Search for the cell housing the specified text and yield its (X, Y) center coordinate. 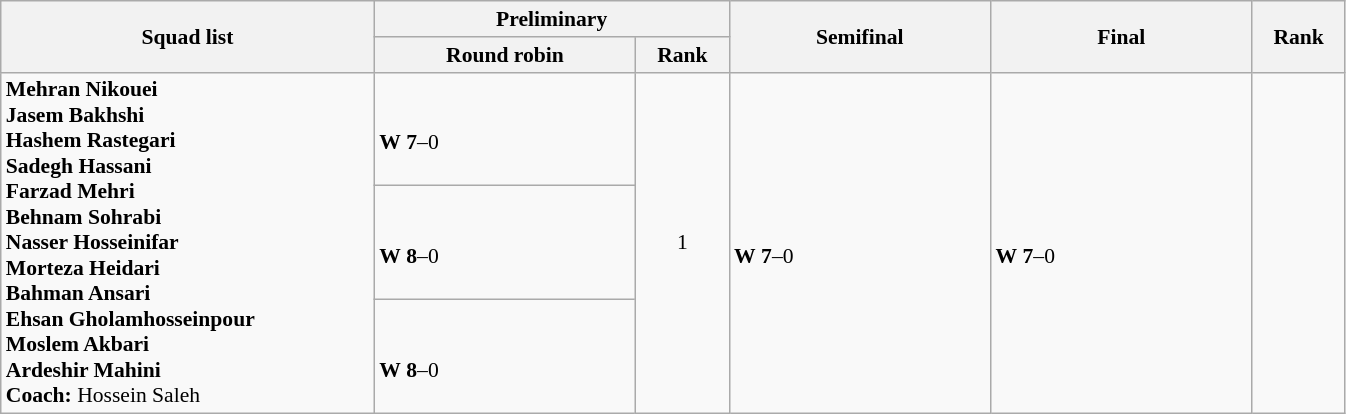
Final (1120, 36)
1 (682, 243)
Round robin (504, 55)
Preliminary (552, 19)
Squad list (188, 36)
Semifinal (860, 36)
